Identify which cell holds the provided text, then report its [X, Y] central coordinate. 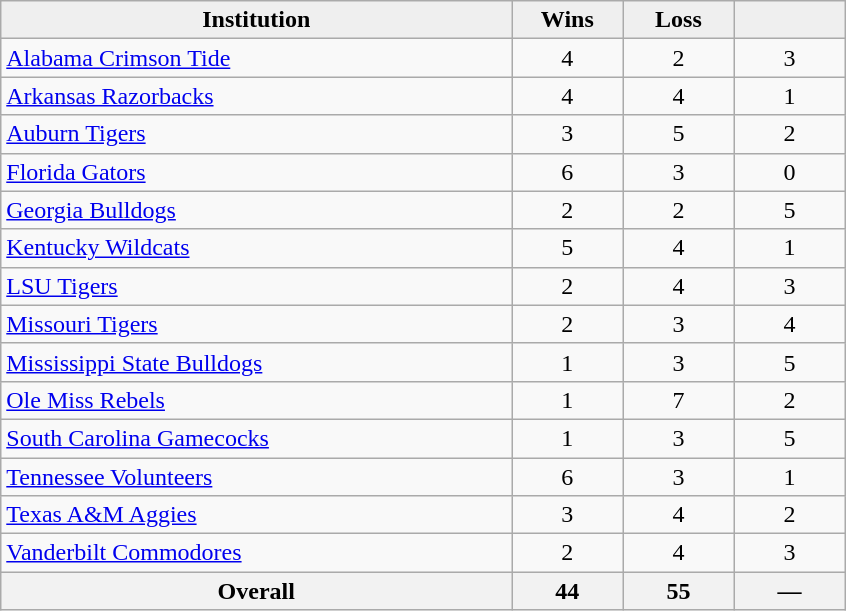
Georgia Bulldogs [256, 210]
LSU Tigers [256, 286]
Overall [256, 591]
South Carolina Gamecocks [256, 438]
Florida Gators [256, 172]
Ole Miss Rebels [256, 400]
44 [568, 591]
Texas A&M Aggies [256, 515]
— [790, 591]
Vanderbilt Commodores [256, 553]
Missouri Tigers [256, 324]
Institution [256, 20]
Kentucky Wildcats [256, 248]
55 [678, 591]
Alabama Crimson Tide [256, 58]
0 [790, 172]
Wins [568, 20]
Loss [678, 20]
Mississippi State Bulldogs [256, 362]
Arkansas Razorbacks [256, 96]
Auburn Tigers [256, 134]
7 [678, 400]
Tennessee Volunteers [256, 477]
